Determine the [X, Y] coordinate at the center of the cell enclosing the given text.  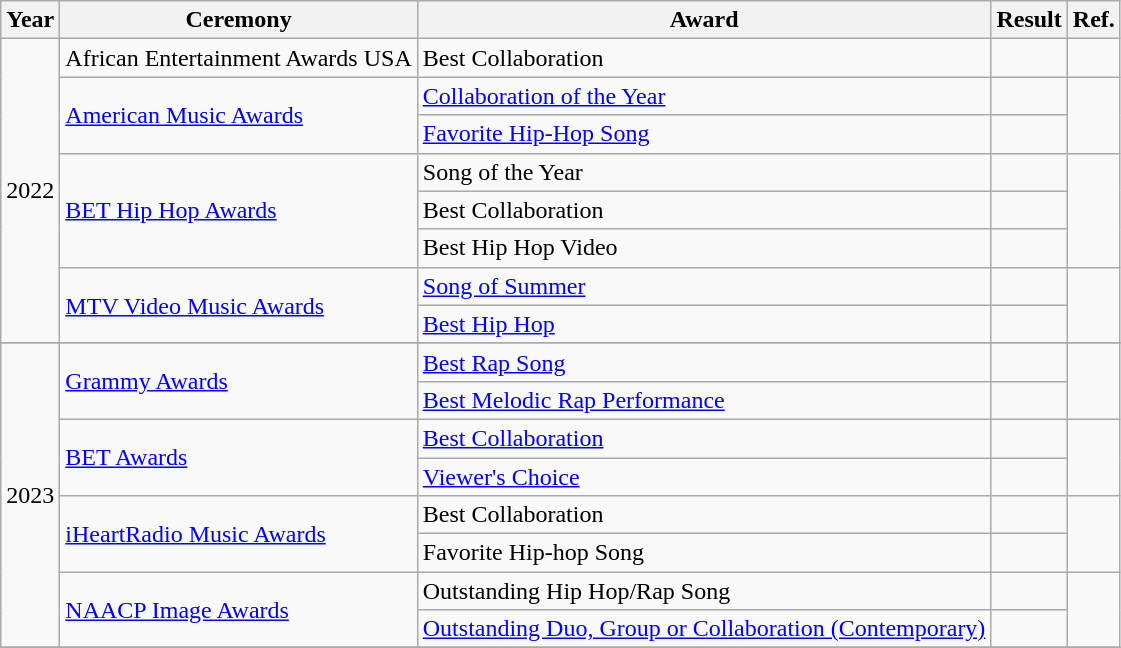
iHeartRadio Music Awards [238, 534]
Best Rap Song [704, 362]
BET Awards [238, 457]
Collaboration of the Year [704, 96]
Outstanding Duo, Group or Collaboration (Contemporary) [704, 629]
Ceremony [238, 20]
Favorite Hip-Hop Song [704, 134]
2022 [30, 191]
Award [704, 20]
Result [1029, 20]
Viewer's Choice [704, 477]
Song of the Year [704, 172]
Best Hip Hop Video [704, 248]
Grammy Awards [238, 381]
American Music Awards [238, 115]
BET Hip Hop Awards [238, 210]
Song of Summer [704, 286]
Ref. [1094, 20]
African Entertainment Awards USA [238, 58]
Outstanding Hip Hop/Rap Song [704, 591]
Best Hip Hop [704, 324]
Favorite Hip-hop Song [704, 553]
MTV Video Music Awards [238, 305]
Best Melodic Rap Performance [704, 400]
NAACP Image Awards [238, 610]
Year [30, 20]
2023 [30, 495]
